Provide the [x, y] coordinate of the cell's center where the given text is located.  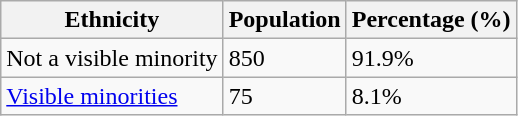
Population [284, 20]
Visible minorities [112, 96]
850 [284, 58]
Ethnicity [112, 20]
8.1% [431, 96]
91.9% [431, 58]
Percentage (%) [431, 20]
Not a visible minority [112, 58]
75 [284, 96]
